Extract the [x, y] coordinate from the center of the cell holding the provided text.  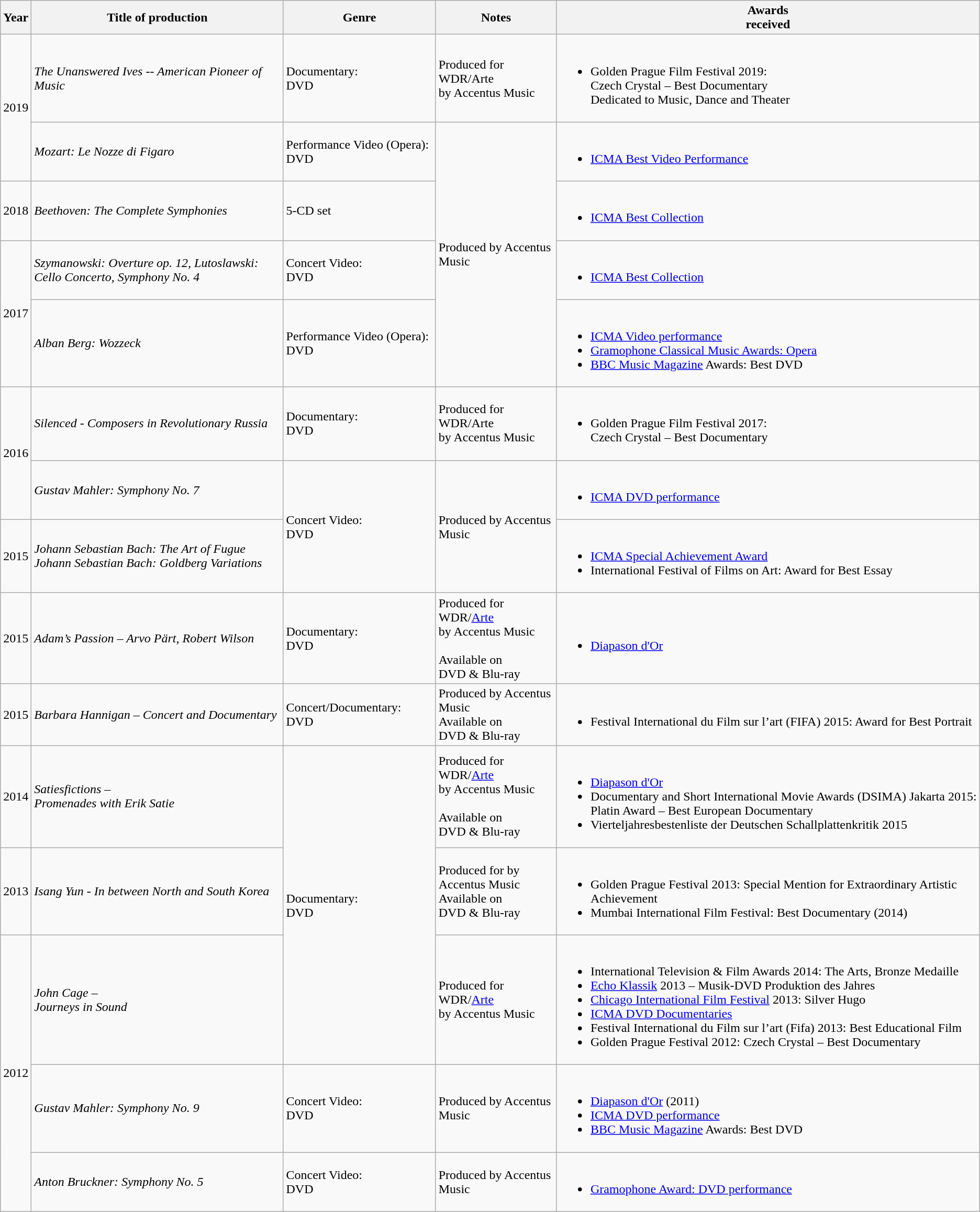
Johann Sebastian Bach: The Art of FugueJohann Sebastian Bach: Goldberg Variations [157, 556]
Gramophone Award: DVD performance [767, 1182]
Genre [359, 18]
5-CD set [359, 210]
Golden Prague Film Festival 2019:Czech Crystal – Best DocumentaryDedicated to Music, Dance and Theater [767, 79]
2018 [16, 210]
Produced for by Accentus MusicAvailable onDVD & Blu-ray [496, 891]
Golden Prague Festival 2013: Special Mention for Extraordinary Artistic AchievementMumbai International Film Festival: Best Documentary (2014) [767, 891]
Performance Video (Opera): DVD [359, 152]
2014 [16, 796]
Barbara Hannigan – Concert and Documentary [157, 714]
Golden Prague Film Festival 2017:Czech Crystal – Best Documentary [767, 424]
Alban Berg: Wozzeck [157, 343]
Produced by Accentus MusicAvailable onDVD & Blu-ray [496, 714]
2019 [16, 108]
2012 [16, 1073]
John Cage –Journeys in Sound [157, 1000]
Title of production [157, 18]
Adam’s Passion – Arvo Pärt, Robert Wilson [157, 638]
Diapason d'Or [767, 638]
The Unanswered Ives -- American Pioneer of Music [157, 79]
Szymanowski: Overture op. 12, Lutoslawski: Cello Concerto, Symphony No. 4 [157, 270]
ICMA Video performanceGramophone Classical Music Awards: OperaBBC Music Magazine Awards: Best DVD [767, 343]
ICMA Best Video Performance [767, 152]
2016 [16, 453]
ICMA DVD performance [767, 490]
Festival International du Film sur l’art (FIFA) 2015: Award for Best Portrait [767, 714]
Performance Video (Opera):DVD [359, 343]
ICMA Special Achievement AwardInternational Festival of Films on Art: Award for Best Essay [767, 556]
Beethoven: The Complete Symphonies [157, 210]
Gustav Mahler: Symphony No. 9 [157, 1109]
Diapason d'Or (2011)ICMA DVD performanceBBC Music Magazine Awards: Best DVD [767, 1109]
Notes [496, 18]
Year [16, 18]
Awardsreceived [767, 18]
Concert/Documentary:DVD [359, 714]
2017 [16, 314]
2013 [16, 891]
Isang Yun - In between North and South Korea [157, 891]
Mozart: Le Nozze di Figaro [157, 152]
Satiesfictions –Promenades with Erik Satie [157, 796]
Silenced - Composers in Revolutionary Russia [157, 424]
Anton Bruckner: Symphony No. 5 [157, 1182]
Gustav Mahler: Symphony No. 7 [157, 490]
